Capture the cell that displays the provided text and extract its (x, y) central coordinate. 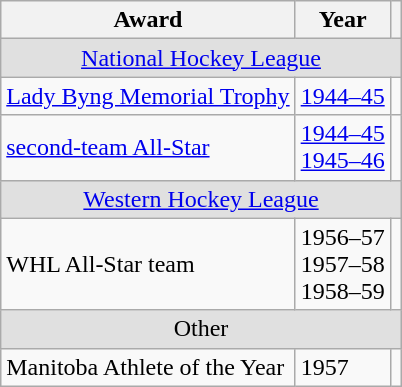
Year (342, 20)
second-team All-Star (148, 148)
WHL All-Star team (148, 264)
Western Hockey League (202, 199)
1944–45 (342, 96)
Other (202, 329)
Award (148, 20)
Lady Byng Memorial Trophy (148, 96)
1957 (342, 367)
Manitoba Athlete of the Year (148, 367)
National Hockey League (202, 58)
1956–571957–581958–59 (342, 264)
1944–451945–46 (342, 148)
